Pinpoint the cell where the given text exists, returning its (x, y) midpoint coordinate. 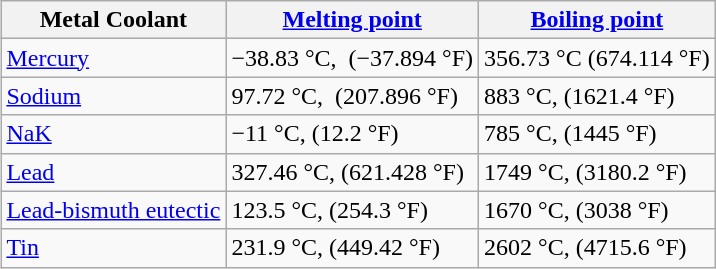
Lead-bismuth eutectic (114, 210)
NaK (114, 134)
Mercury (114, 58)
−11 °C, (12.2 °F) (352, 134)
Tin (114, 248)
356.73 °C (674.114 °F) (598, 58)
97.72 °C, (207.896 °F) (352, 96)
Metal Coolant (114, 20)
Sodium (114, 96)
−38.83 °C, (−37.894 °F) (352, 58)
785 °C, (1445 °F) (598, 134)
Melting point (352, 20)
883 °C, (1621.4 °F) (598, 96)
1670 °C, (3038 °F) (598, 210)
Boiling point (598, 20)
Lead (114, 172)
327.46 °C, (621.428 °F) (352, 172)
1749 °C, (3180.2 °F) (598, 172)
123.5 °C, (254.3 °F) (352, 210)
231.9 °C, (449.42 °F) (352, 248)
2602 °C, (4715.6 °F) (598, 248)
